From the cell containing the given text, extract its center point as [X, Y] coordinate. 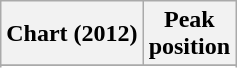
Chart (2012) [72, 34]
Peakposition [189, 34]
